Search for the cell housing the specified text and yield its [x, y] center coordinate. 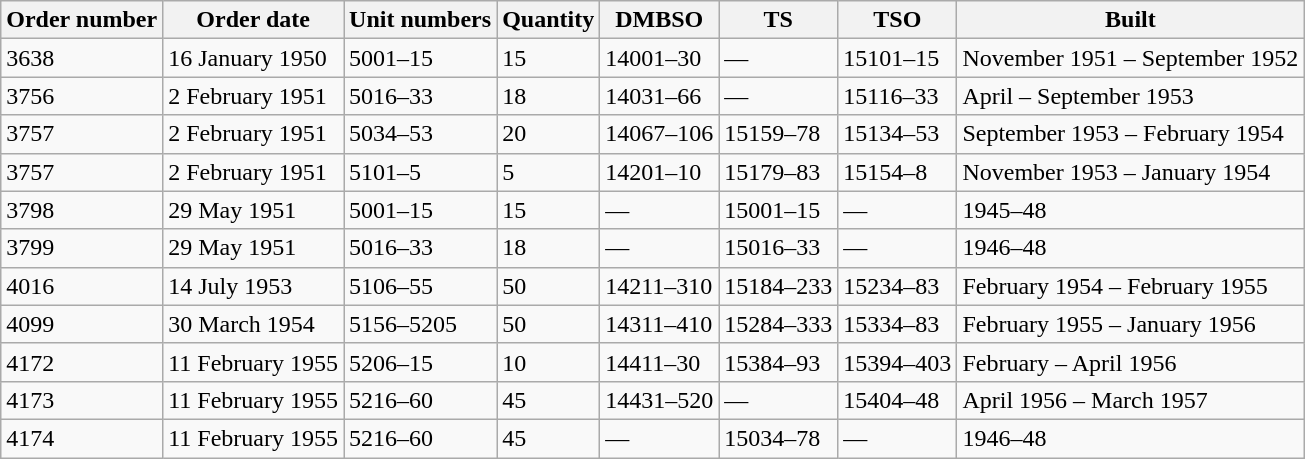
4172 [82, 362]
Quantity [548, 20]
15001–15 [778, 210]
Unit numbers [420, 20]
TSO [898, 20]
15404–48 [898, 400]
15384–93 [778, 362]
4016 [82, 286]
April 1956 – March 1957 [1130, 400]
February 1955 – January 1956 [1130, 324]
30 March 1954 [254, 324]
14211–310 [660, 286]
15159–78 [778, 134]
14067–106 [660, 134]
February 1954 – February 1955 [1130, 286]
4099 [82, 324]
February – April 1956 [1130, 362]
3756 [82, 96]
TS [778, 20]
November 1951 – September 1952 [1130, 58]
15394–403 [898, 362]
3638 [82, 58]
5034–53 [420, 134]
Order date [254, 20]
Built [1130, 20]
14431–520 [660, 400]
10 [548, 362]
15034–78 [778, 438]
15134–53 [898, 134]
5 [548, 172]
1945–48 [1130, 210]
4174 [82, 438]
15116–33 [898, 96]
15284–333 [778, 324]
15016–33 [778, 248]
20 [548, 134]
Order number [82, 20]
5206–15 [420, 362]
April – September 1953 [1130, 96]
September 1953 – February 1954 [1130, 134]
15234–83 [898, 286]
15179–83 [778, 172]
15154–8 [898, 172]
DMBSO [660, 20]
14201–10 [660, 172]
15184–233 [778, 286]
3798 [82, 210]
4173 [82, 400]
14001–30 [660, 58]
3799 [82, 248]
14311–410 [660, 324]
15334–83 [898, 324]
November 1953 – January 1954 [1130, 172]
5106–55 [420, 286]
15101–15 [898, 58]
5156–5205 [420, 324]
14031–66 [660, 96]
14 July 1953 [254, 286]
16 January 1950 [254, 58]
5101–5 [420, 172]
14411–30 [660, 362]
